Detect which cell encompasses the target text, then output its (x, y) center coordinate. 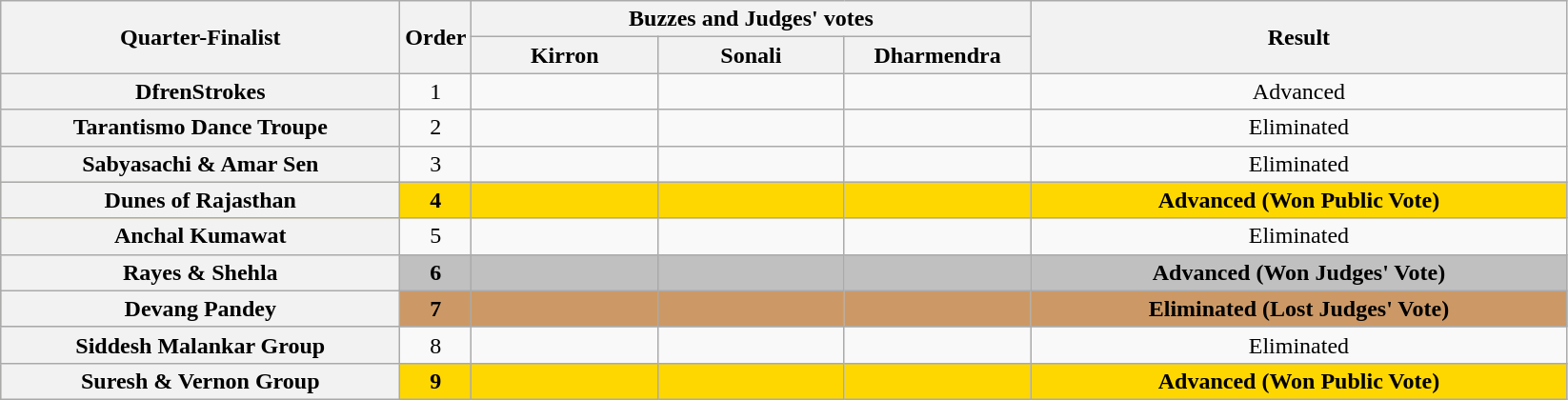
Result (1299, 37)
Devang Pandey (200, 309)
5 (436, 236)
Sonali (752, 55)
Kirron (565, 55)
2 (436, 128)
6 (436, 272)
4 (436, 200)
Advanced (1299, 91)
Buzzes and Judges' votes (751, 19)
Tarantismo Dance Troupe (200, 128)
Eliminated (Lost Judges' Vote) (1299, 309)
7 (436, 309)
Rayes & Shehla (200, 272)
8 (436, 345)
Order (436, 37)
Suresh & Vernon Group (200, 381)
Siddesh Malankar Group (200, 345)
DfrenStrokes (200, 91)
9 (436, 381)
Advanced (Won Judges' Vote) (1299, 272)
1 (436, 91)
3 (436, 164)
Anchal Kumawat (200, 236)
Dunes of Rajasthan (200, 200)
Quarter-Finalist (200, 37)
Sabyasachi & Amar Sen (200, 164)
Dharmendra (937, 55)
